Return [X, Y] of the center of cell containing provided text 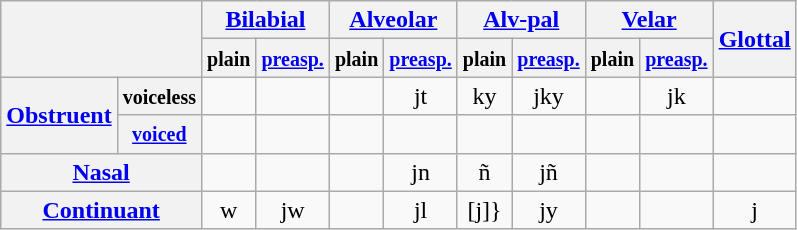
jt [420, 96]
Velar [649, 20]
Alveolar [393, 20]
jk [676, 96]
voiceless [159, 96]
w [229, 210]
jw [292, 210]
jñ [548, 172]
j [754, 210]
ñ [484, 172]
ky [484, 96]
Obstruent [59, 115]
voiced [159, 134]
Glottal [754, 39]
Alv-pal [521, 20]
Bilabial [266, 20]
Continuant [102, 210]
Nasal [102, 172]
[j]} [484, 210]
jky [548, 96]
jn [420, 172]
jy [548, 210]
jl [420, 210]
